Scan for the cell matching the given text and deliver its (x, y) coordinate at center. 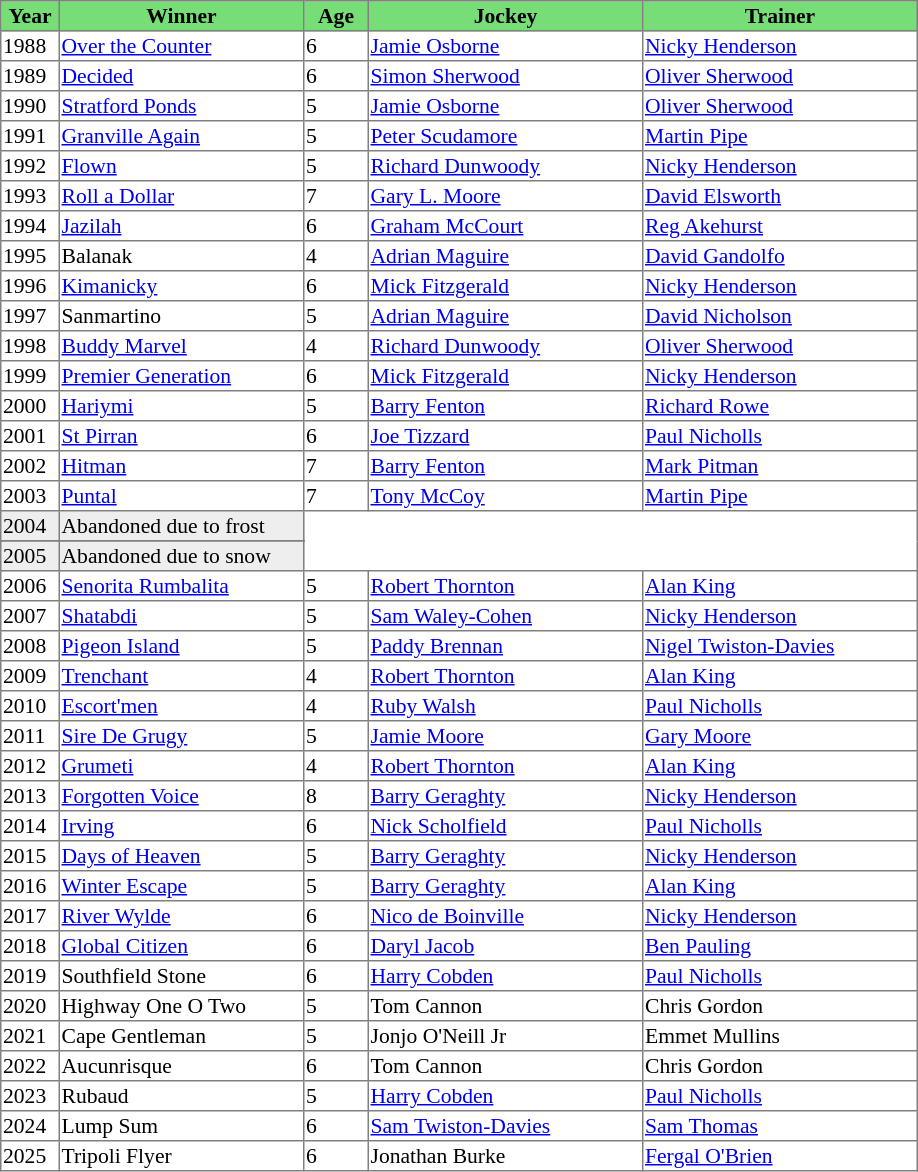
Kimanicky (181, 286)
Flown (181, 166)
Gary Moore (780, 736)
Mark Pitman (780, 466)
2023 (30, 1096)
Escort'men (181, 706)
Irving (181, 826)
Hariymi (181, 406)
2013 (30, 796)
2007 (30, 616)
1993 (30, 196)
Decided (181, 76)
2005 (30, 556)
1996 (30, 286)
2019 (30, 976)
Simon Sherwood (505, 76)
Fergal O'Brien (780, 1156)
Lump Sum (181, 1126)
2017 (30, 916)
2022 (30, 1066)
Sam Thomas (780, 1126)
Forgotten Voice (181, 796)
Sanmartino (181, 316)
Over the Counter (181, 46)
2004 (30, 526)
River Wylde (181, 916)
Ben Pauling (780, 946)
Roll a Dollar (181, 196)
Peter Scudamore (505, 136)
Nick Scholfield (505, 826)
8 (336, 796)
Trainer (780, 16)
Nico de Boinville (505, 916)
Nigel Twiston-Davies (780, 646)
Sam Twiston-Davies (505, 1126)
Tripoli Flyer (181, 1156)
Sam Waley-Cohen (505, 616)
2010 (30, 706)
Emmet Mullins (780, 1036)
Jamie Moore (505, 736)
2000 (30, 406)
Joe Tizzard (505, 436)
2002 (30, 466)
Winner (181, 16)
1988 (30, 46)
David Elsworth (780, 196)
1989 (30, 76)
2001 (30, 436)
2018 (30, 946)
Trenchant (181, 676)
Puntal (181, 496)
Rubaud (181, 1096)
1990 (30, 106)
Year (30, 16)
David Gandolfo (780, 256)
2012 (30, 766)
2014 (30, 826)
Paddy Brennan (505, 646)
2011 (30, 736)
Jonathan Burke (505, 1156)
Age (336, 16)
Days of Heaven (181, 856)
2006 (30, 586)
1997 (30, 316)
Senorita Rumbalita (181, 586)
1992 (30, 166)
Abandoned due to frost (181, 526)
St Pirran (181, 436)
Highway One O Two (181, 1006)
Pigeon Island (181, 646)
Reg Akehurst (780, 226)
2021 (30, 1036)
Winter Escape (181, 886)
1998 (30, 346)
2020 (30, 1006)
2016 (30, 886)
1999 (30, 376)
Grumeti (181, 766)
2015 (30, 856)
Graham McCourt (505, 226)
David Nicholson (780, 316)
Balanak (181, 256)
Daryl Jacob (505, 946)
Gary L. Moore (505, 196)
Jockey (505, 16)
2025 (30, 1156)
Sire De Grugy (181, 736)
Jazilah (181, 226)
Shatabdi (181, 616)
Hitman (181, 466)
2009 (30, 676)
1995 (30, 256)
Buddy Marvel (181, 346)
Premier Generation (181, 376)
2003 (30, 496)
Abandoned due to snow (181, 556)
Richard Rowe (780, 406)
Aucunrisque (181, 1066)
Southfield Stone (181, 976)
Cape Gentleman (181, 1036)
1991 (30, 136)
Jonjo O'Neill Jr (505, 1036)
1994 (30, 226)
Ruby Walsh (505, 706)
Granville Again (181, 136)
Stratford Ponds (181, 106)
Global Citizen (181, 946)
Tony McCoy (505, 496)
2024 (30, 1126)
2008 (30, 646)
